Locate the cell with the specified text and output its (X, Y) center coordinate. 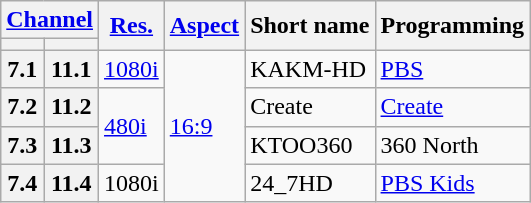
Programming (452, 26)
11.3 (72, 145)
PBS Kids (452, 183)
KTOO360 (310, 145)
11.2 (72, 107)
Aspect (204, 26)
Channel (50, 20)
PBS (452, 69)
480i (132, 126)
16:9 (204, 126)
7.1 (22, 69)
7.2 (22, 107)
11.1 (72, 69)
Res. (132, 26)
24_7HD (310, 183)
KAKM-HD (310, 69)
7.3 (22, 145)
11.4 (72, 183)
7.4 (22, 183)
Short name (310, 26)
360 North (452, 145)
